Capture the cell that displays the provided text and extract its [x, y] central coordinate. 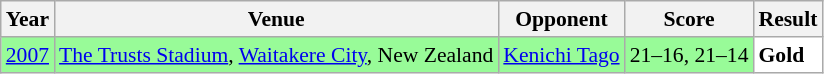
21–16, 21–14 [690, 55]
Gold [788, 55]
Venue [276, 19]
Result [788, 19]
The Trusts Stadium, Waitakere City, New Zealand [276, 55]
Year [28, 19]
2007 [28, 55]
Kenichi Tago [561, 55]
Opponent [561, 19]
Score [690, 19]
